Scan for the cell matching the given text and deliver its [X, Y] coordinate at center. 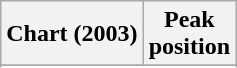
Peak position [189, 34]
Chart (2003) [72, 34]
